Locate the cell with the specified text and output its (x, y) center coordinate. 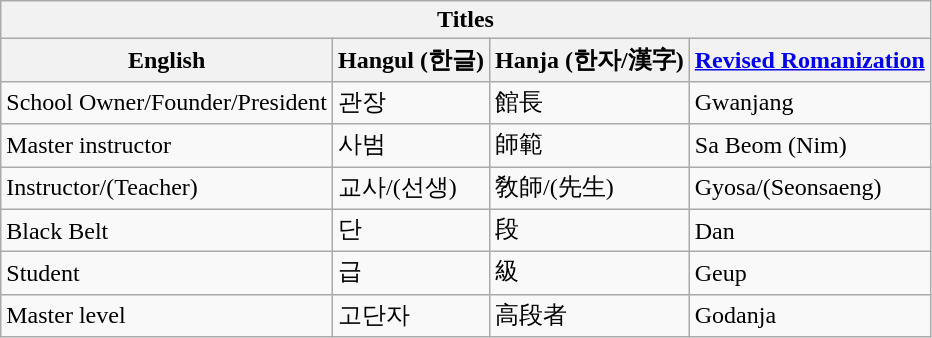
Geup (810, 274)
관장 (410, 102)
English (167, 60)
교사/(선생) (410, 188)
敎師/(先生) (590, 188)
고단자 (410, 316)
Dan (810, 230)
館長 (590, 102)
級 (590, 274)
Black Belt (167, 230)
Master instructor (167, 146)
단 (410, 230)
급 (410, 274)
Master level (167, 316)
Hanja (한자/漢字) (590, 60)
Gyosa/(Seonsaeng) (810, 188)
Hangul (한글) (410, 60)
師範 (590, 146)
사범 (410, 146)
Revised Romanization (810, 60)
Instructor/(Teacher) (167, 188)
高段者 (590, 316)
Godanja (810, 316)
Sa Beom (Nim) (810, 146)
Student (167, 274)
Titles (466, 20)
Gwanjang (810, 102)
段 (590, 230)
School Owner/Founder/President (167, 102)
